Capture the cell that displays the provided text and extract its (X, Y) central coordinate. 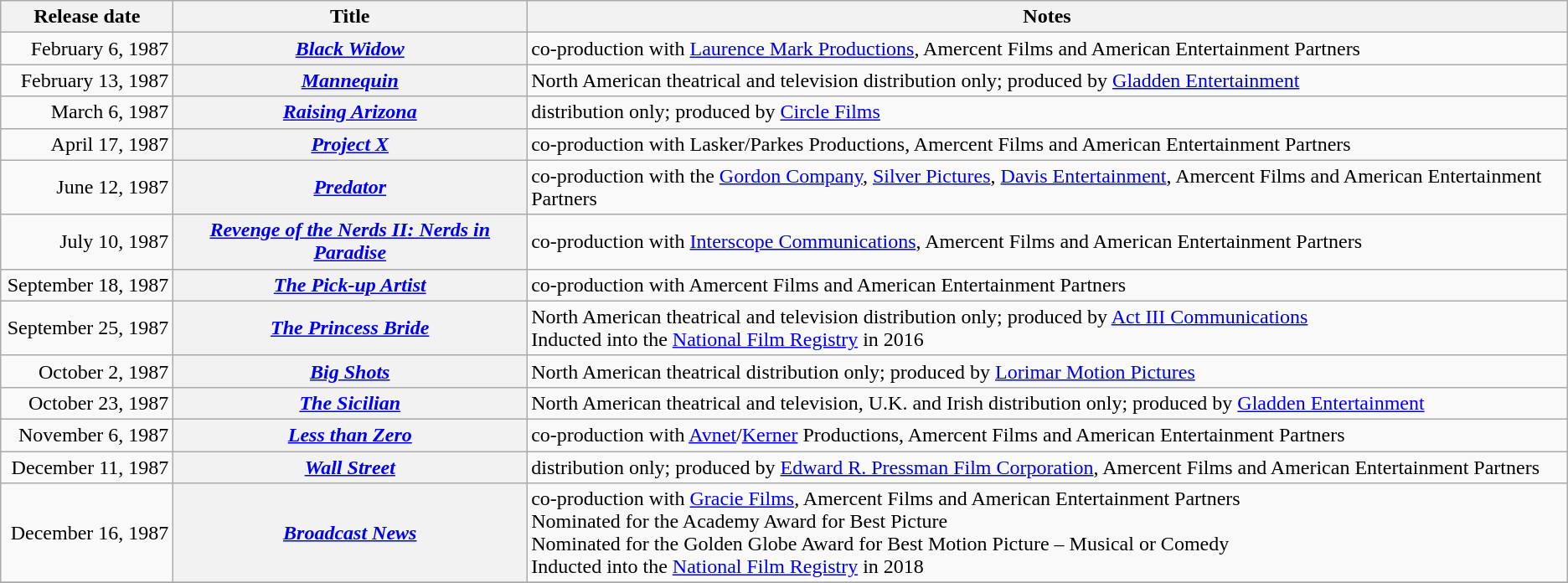
December 11, 1987 (87, 467)
June 12, 1987 (87, 188)
co-production with Lasker/Parkes Productions, Amercent Films and American Entertainment Partners (1047, 144)
North American theatrical distribution only; produced by Lorimar Motion Pictures (1047, 371)
September 25, 1987 (87, 328)
July 10, 1987 (87, 241)
February 13, 1987 (87, 80)
North American theatrical and television, U.K. and Irish distribution only; produced by Gladden Entertainment (1047, 403)
The Sicilian (350, 403)
Revenge of the Nerds II: Nerds in Paradise (350, 241)
distribution only; produced by Edward R. Pressman Film Corporation, Amercent Films and American Entertainment Partners (1047, 467)
distribution only; produced by Circle Films (1047, 112)
March 6, 1987 (87, 112)
October 23, 1987 (87, 403)
The Pick-up Artist (350, 285)
Project X (350, 144)
co-production with the Gordon Company, Silver Pictures, Davis Entertainment, Amercent Films and American Entertainment Partners (1047, 188)
Mannequin (350, 80)
Broadcast News (350, 533)
North American theatrical and television distribution only; produced by Gladden Entertainment (1047, 80)
February 6, 1987 (87, 49)
co-production with Laurence Mark Productions, Amercent Films and American Entertainment Partners (1047, 49)
Raising Arizona (350, 112)
The Princess Bride (350, 328)
Predator (350, 188)
September 18, 1987 (87, 285)
November 6, 1987 (87, 435)
Title (350, 17)
April 17, 1987 (87, 144)
co-production with Interscope Communications, Amercent Films and American Entertainment Partners (1047, 241)
Black Widow (350, 49)
Big Shots (350, 371)
Notes (1047, 17)
December 16, 1987 (87, 533)
co-production with Avnet/Kerner Productions, Amercent Films and American Entertainment Partners (1047, 435)
Wall Street (350, 467)
Release date (87, 17)
co-production with Amercent Films and American Entertainment Partners (1047, 285)
Less than Zero (350, 435)
October 2, 1987 (87, 371)
North American theatrical and television distribution only; produced by Act III CommunicationsInducted into the National Film Registry in 2016 (1047, 328)
